Capture the cell that displays the provided text and extract its [X, Y] central coordinate. 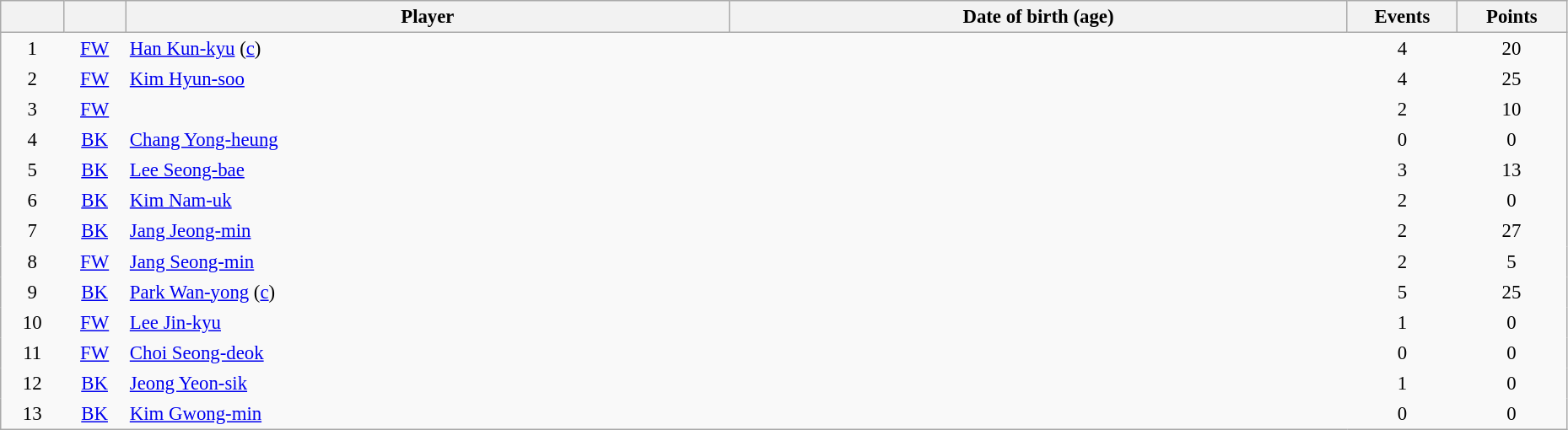
27 [1511, 231]
6 [32, 201]
11 [32, 352]
Date of birth (age) [1037, 17]
Lee Seong-bae [427, 170]
Han Kun-kyu (c) [427, 49]
Chang Yong-heung [427, 140]
20 [1511, 49]
8 [32, 261]
12 [32, 383]
9 [32, 292]
Jang Seong-min [427, 261]
Choi Seong-deok [427, 352]
Jang Jeong-min [427, 231]
Player [427, 17]
Jeong Yeon-sik [427, 383]
Kim Hyun-soo [427, 78]
Kim Gwong-min [427, 413]
Kim Nam-uk [427, 201]
Lee Jin-kyu [427, 322]
Events [1402, 17]
Park Wan-yong (c) [427, 292]
Points [1511, 17]
7 [32, 231]
